Pinpoint the cell where the given text exists, returning its [X, Y] midpoint coordinate. 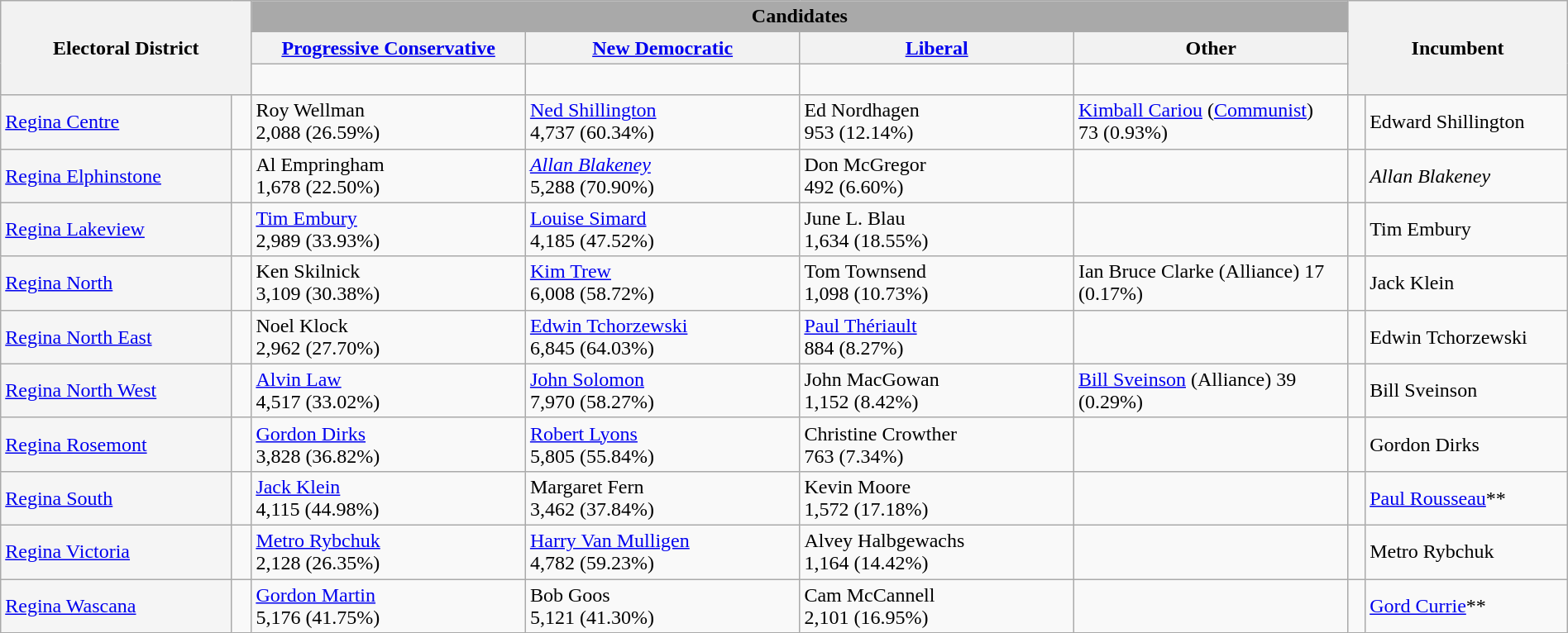
Bill Sveinson [1467, 390]
Roy Wellman 2,088 (26.59%) [389, 122]
Other [1211, 48]
Ed Nordhagen 953 (12.14%) [937, 122]
Gordon Dirks [1467, 445]
Regina North West [116, 390]
Paul Rousseau** [1467, 497]
Tom Townsend 1,098 (10.73%) [937, 283]
Jack Klein [1467, 283]
Tim Embury 2,989 (33.93%) [389, 230]
June L. Blau 1,634 (18.55%) [937, 230]
Regina Rosemont [116, 445]
Robert Lyons 5,805 (55.84%) [662, 445]
Edwin Tchorzewski 6,845 (64.03%) [662, 337]
Margaret Fern 3,462 (37.84%) [662, 497]
Christine Crowther 763 (7.34%) [937, 445]
Regina Wascana [116, 605]
Edwin Tchorzewski [1467, 337]
Allan Blakeney [1467, 175]
John MacGowan 1,152 (8.42%) [937, 390]
Candidates [800, 17]
Alvin Law 4,517 (33.02%) [389, 390]
Regina Elphinstone [116, 175]
Kim Trew 6,008 (58.72%) [662, 283]
Progressive Conservative [389, 48]
Regina Victoria [116, 552]
Regina North East [116, 337]
Kevin Moore 1,572 (17.18%) [937, 497]
Metro Rybchuk 2,128 (26.35%) [389, 552]
Kimball Cariou (Communist) 73 (0.93%) [1211, 122]
Regina Lakeview [116, 230]
Gord Currie** [1467, 605]
Edward Shillington [1467, 122]
Al Empringham 1,678 (22.50%) [389, 175]
Regina North [116, 283]
Ken Skilnick 3,109 (30.38%) [389, 283]
Metro Rybchuk [1467, 552]
Alvey Halbgewachs 1,164 (14.42%) [937, 552]
Bob Goos 5,121 (41.30%) [662, 605]
New Democratic [662, 48]
Regina Centre [116, 122]
Noel Klock 2,962 (27.70%) [389, 337]
Liberal [937, 48]
Tim Embury [1467, 230]
Ned Shillington 4,737 (60.34%) [662, 122]
Cam McCannell 2,101 (16.95%) [937, 605]
Incumbent [1457, 48]
Louise Simard 4,185 (47.52%) [662, 230]
Ian Bruce Clarke (Alliance) 17 (0.17%) [1211, 283]
Paul Thériault 884 (8.27%) [937, 337]
Jack Klein 4,115 (44.98%) [389, 497]
Regina South [116, 497]
Don McGregor 492 (6.60%) [937, 175]
Gordon Martin 5,176 (41.75%) [389, 605]
John Solomon 7,970 (58.27%) [662, 390]
Harry Van Mulligen 4,782 (59.23%) [662, 552]
Gordon Dirks 3,828 (36.82%) [389, 445]
Allan Blakeney 5,288 (70.90%) [662, 175]
Bill Sveinson (Alliance) 39 (0.29%) [1211, 390]
Electoral District [126, 48]
